Detect which cell encompasses the target text, then output its [X, Y] center coordinate. 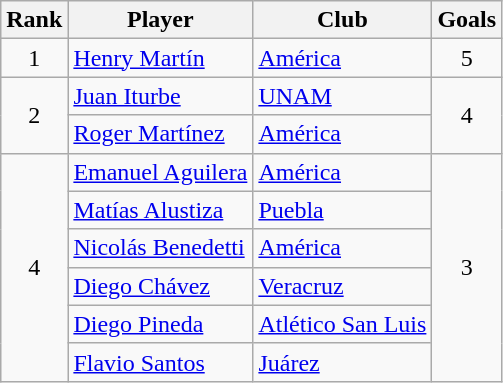
Roger Martínez [160, 134]
Flavio Santos [160, 362]
Veracruz [342, 286]
Nicolás Benedetti [160, 248]
Club [342, 20]
Rank [34, 20]
Diego Pineda [160, 324]
2 [34, 115]
Puebla [342, 210]
Goals [467, 20]
Henry Martín [160, 58]
Player [160, 20]
Atlético San Luis [342, 324]
Emanuel Aguilera [160, 172]
Juárez [342, 362]
Matías Alustiza [160, 210]
3 [467, 267]
1 [34, 58]
Diego Chávez [160, 286]
UNAM [342, 96]
5 [467, 58]
Juan Iturbe [160, 96]
